Return the [x, y] coordinate for the center point of the cell that contains the specified text.  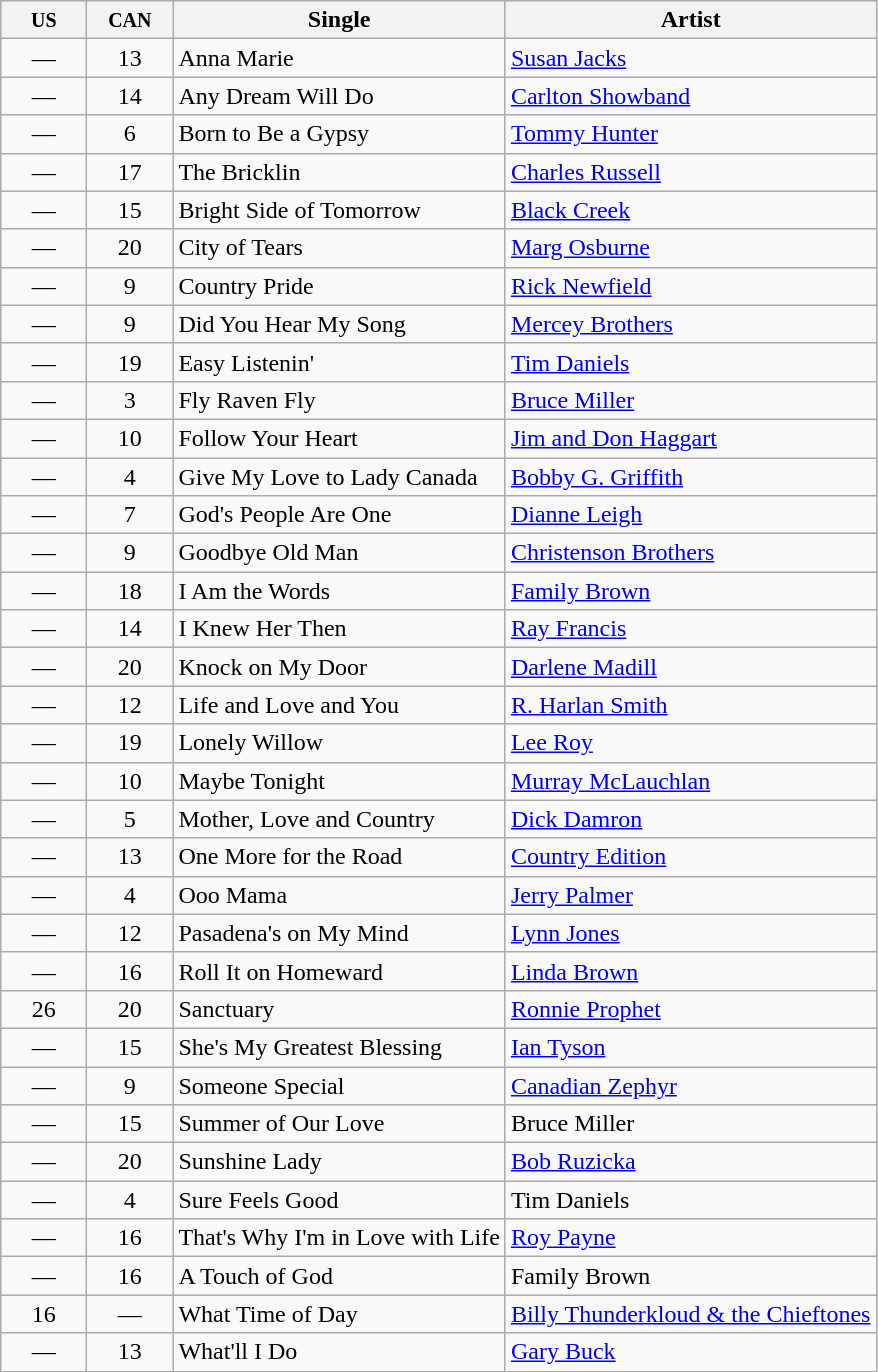
I Knew Her Then [340, 629]
Carlton Showband [690, 96]
Sure Feels Good [340, 1200]
Dianne Leigh [690, 515]
7 [130, 515]
Fly Raven Fly [340, 400]
Ooo Mama [340, 895]
Susan Jacks [690, 58]
Mother, Love and Country [340, 819]
Rick Newfield [690, 286]
Single [340, 20]
Lonely Willow [340, 743]
Country Pride [340, 286]
Anna Marie [340, 58]
Ronnie Prophet [690, 1009]
What Time of Day [340, 1314]
Knock on My Door [340, 667]
Easy Listenin' [340, 362]
Charles Russell [690, 172]
Bright Side of Tomorrow [340, 210]
Christenson Brothers [690, 553]
City of Tears [340, 248]
Gary Buck [690, 1352]
Give My Love to Lady Canada [340, 477]
She's My Greatest Blessing [340, 1047]
One More for the Road [340, 857]
26 [44, 1009]
17 [130, 172]
Canadian Zephyr [690, 1085]
Someone Special [340, 1085]
5 [130, 819]
6 [130, 134]
Pasadena's on My Mind [340, 933]
Born to Be a Gypsy [340, 134]
Ian Tyson [690, 1047]
Ray Francis [690, 629]
Marg Osburne [690, 248]
Sanctuary [340, 1009]
The Bricklin [340, 172]
US [44, 20]
Follow Your Heart [340, 438]
Roy Payne [690, 1238]
18 [130, 591]
Did You Hear My Song [340, 324]
That's Why I'm in Love with Life [340, 1238]
Any Dream Will Do [340, 96]
Life and Love and You [340, 705]
Country Edition [690, 857]
R. Harlan Smith [690, 705]
A Touch of God [340, 1276]
Linda Brown [690, 971]
3 [130, 400]
Roll It on Homeward [340, 971]
Bob Ruzicka [690, 1162]
CAN [130, 20]
Bobby G. Griffith [690, 477]
Tommy Hunter [690, 134]
Summer of Our Love [340, 1124]
Dick Damron [690, 819]
What'll I Do [340, 1352]
Billy Thunderkloud & the Chieftones [690, 1314]
I Am the Words [340, 591]
Lee Roy [690, 743]
Jim and Don Haggart [690, 438]
Jerry Palmer [690, 895]
God's People Are One [340, 515]
Sunshine Lady [340, 1162]
Murray McLauchlan [690, 781]
Lynn Jones [690, 933]
Goodbye Old Man [340, 553]
Darlene Madill [690, 667]
Artist [690, 20]
Black Creek [690, 210]
Mercey Brothers [690, 324]
Maybe Tonight [340, 781]
